Output the (x, y) coordinate of the center of the cell containing the given text.  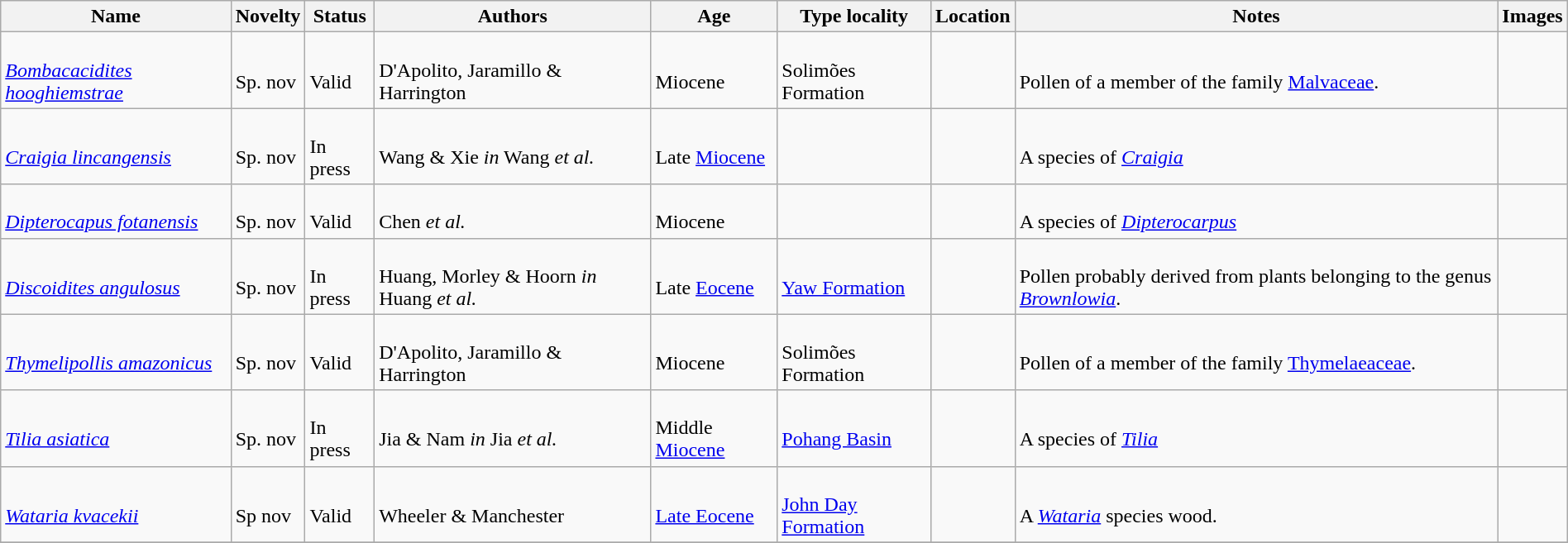
Notes (1256, 17)
Wheeler & Manchester (513, 504)
Type locality (854, 17)
Wataria kvacekii (116, 504)
Status (340, 17)
Craigia lincangensis (116, 146)
Images (1532, 17)
A species of Craigia (1256, 146)
Chen et al. (513, 212)
Middle Miocene (715, 428)
Thymelipollis amazonicus (116, 352)
Pohang Basin (854, 428)
Late Miocene (715, 146)
Discoidites angulosus (116, 276)
Sp nov (268, 504)
Authors (513, 17)
A species of Dipterocarpus (1256, 212)
Yaw Formation (854, 276)
Pollen of a member of the family Malvaceae. (1256, 70)
Dipterocapus fotanensis (116, 212)
A species of Tilia (1256, 428)
Huang, Morley & Hoorn in Huang et al. (513, 276)
Bombacacidites hooghiemstrae (116, 70)
John Day Formation (854, 504)
Wang & Xie in Wang et al. (513, 146)
Age (715, 17)
Name (116, 17)
Pollen probably derived from plants belonging to the genus Brownlowia. (1256, 276)
Jia & Nam in Jia et al. (513, 428)
Tilia asiatica (116, 428)
A Wataria species wood. (1256, 504)
Pollen of a member of the family Thymelaeaceae. (1256, 352)
Location (973, 17)
Novelty (268, 17)
